Return (X, Y) of the center of cell containing provided text 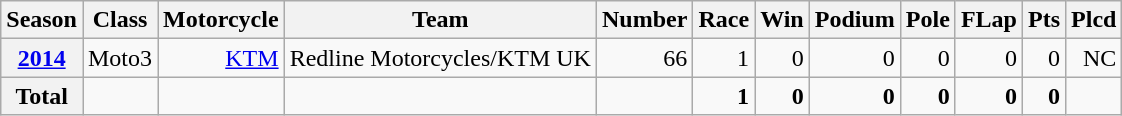
Redline Motorcycles/KTM UK (440, 58)
Moto3 (120, 58)
FLap (988, 20)
Win (782, 20)
Class (120, 20)
Plcd (1094, 20)
Total (42, 96)
2014 (42, 58)
66 (644, 58)
Season (42, 20)
Team (440, 20)
Podium (854, 20)
Pts (1044, 20)
Number (644, 20)
NC (1094, 58)
KTM (222, 58)
Motorcycle (222, 20)
Pole (928, 20)
Race (724, 20)
